Scan for the cell matching the given text and deliver its [X, Y] coordinate at center. 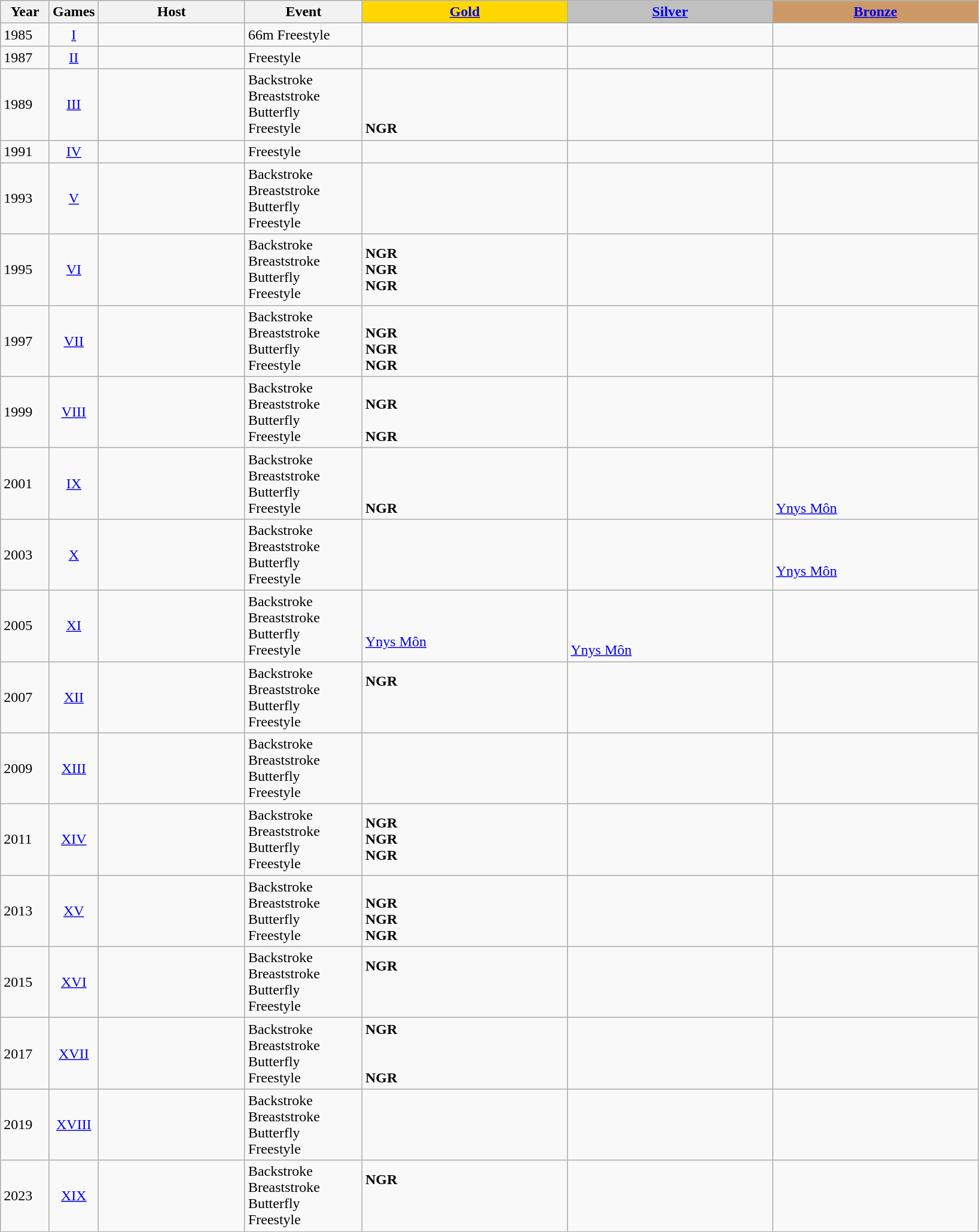
2023 [25, 1196]
2011 [25, 840]
Gold [465, 12]
XII [74, 698]
2001 [25, 483]
2013 [25, 911]
XIV [74, 840]
2017 [25, 1053]
1991 [25, 151]
XI [74, 626]
III [74, 104]
XIII [74, 768]
X [74, 554]
66m Freestyle [303, 35]
Silver [670, 12]
2019 [25, 1125]
Host [171, 12]
IV [74, 151]
VIII [74, 412]
Games [74, 12]
2009 [25, 768]
VI [74, 269]
XIX [74, 1196]
1997 [25, 341]
2015 [25, 982]
XVI [74, 982]
2007 [25, 698]
1999 [25, 412]
1987 [25, 57]
V [74, 199]
IX [74, 483]
Bronze [876, 12]
1995 [25, 269]
Event [303, 12]
XVIII [74, 1125]
II [74, 57]
1985 [25, 35]
1993 [25, 199]
I [74, 35]
2005 [25, 626]
Year [25, 12]
XV [74, 911]
1989 [25, 104]
VII [74, 341]
2003 [25, 554]
XVII [74, 1053]
